For the text-containing cell, return its midpoint in (x, y) coordinate format. 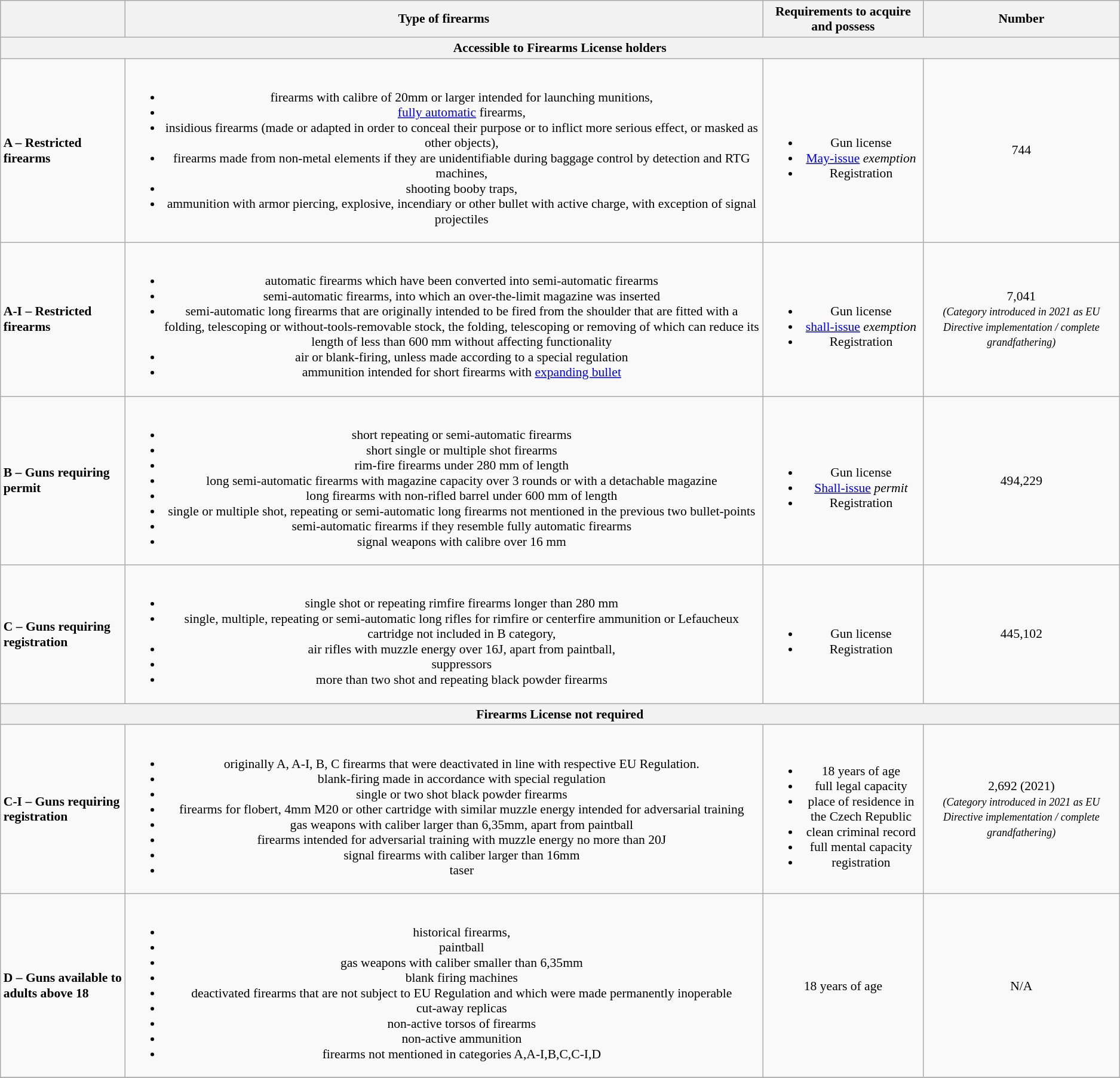
C-I – Guns requiring registration (63, 810)
A – Restricted firearms (63, 151)
744 (1021, 151)
Gun licenseShall-issue permitRegistration (843, 480)
C – Guns requiring registration (63, 634)
D – Guns available to adults above 18 (63, 985)
N/A (1021, 985)
494,229 (1021, 480)
18 years of agefull legal capacityplace of residence in the Czech Republicclean criminal recordfull mental capacityregistration (843, 810)
Firearms License not required (560, 714)
445,102 (1021, 634)
A-I – Restricted firearms (63, 319)
Gun licenseMay-issue exemptionRegistration (843, 151)
Accessible to Firearms License holders (560, 48)
7,041 (Category introduced in 2021 as EU Directive implementation / complete grandfathering) (1021, 319)
Type of firearms (444, 19)
18 years of age (843, 985)
Gun licenseshall-issue exemptionRegistration (843, 319)
Gun licenseRegistration (843, 634)
Number (1021, 19)
Requirements to acquire and possess (843, 19)
2,692 (2021)(Category introduced in 2021 as EU Directive implementation / complete grandfathering) (1021, 810)
B – Guns requiring permit (63, 480)
